Detect which cell encompasses the target text, then output its [x, y] center coordinate. 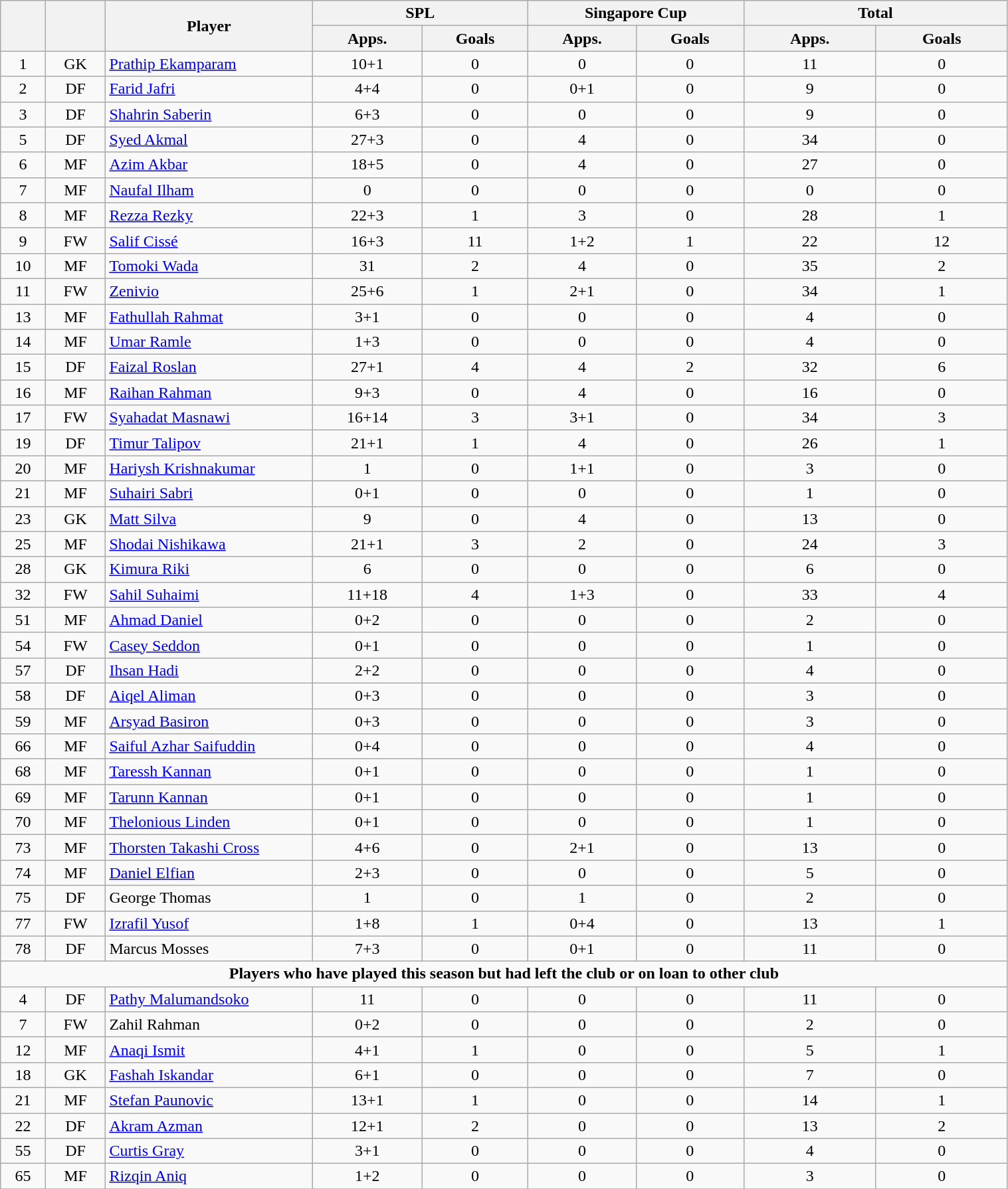
Azim Akbar [209, 165]
77 [23, 923]
66 [23, 747]
12+1 [367, 1126]
4+6 [367, 848]
Ahmad Daniel [209, 620]
Player [209, 26]
4+4 [367, 89]
23 [23, 519]
Raihan Rahman [209, 393]
35 [809, 266]
Salif Cissé [209, 240]
George Thomas [209, 898]
Shahrin Saberin [209, 114]
58 [23, 695]
Ihsan Hadi [209, 670]
16+14 [367, 418]
8 [23, 215]
2+2 [367, 670]
Thelonious Linden [209, 822]
70 [23, 822]
19 [23, 443]
Rezza Rezky [209, 215]
54 [23, 645]
27+1 [367, 367]
Syed Akmal [209, 139]
Kimura Riki [209, 569]
Farid Jafri [209, 89]
Arsyad Basiron [209, 721]
Izrafil Yusof [209, 923]
Total [876, 13]
26 [809, 443]
16+3 [367, 240]
Singapore Cup [637, 13]
Shodai Nishikawa [209, 544]
31 [367, 266]
10 [23, 266]
15 [23, 367]
Zenivio [209, 291]
6+1 [367, 1075]
11+18 [367, 594]
Curtis Gray [209, 1151]
Aiqel Aliman [209, 695]
Sahil Suhaimi [209, 594]
74 [23, 873]
10+1 [367, 64]
6+3 [367, 114]
Marcus Mosses [209, 949]
Taressh Kannan [209, 772]
27+3 [367, 139]
18 [23, 1075]
55 [23, 1151]
Umar Ramle [209, 342]
Akram Azman [209, 1126]
68 [23, 772]
Stefan Paunovic [209, 1100]
13+1 [367, 1100]
24 [809, 544]
Faizal Roslan [209, 367]
Thorsten Takashi Cross [209, 848]
Prathip Ekamparam [209, 64]
17 [23, 418]
Tarunn Kannan [209, 797]
Zahil Rahman [209, 1024]
4+1 [367, 1050]
Fashah Iskandar [209, 1075]
1+1 [582, 468]
20 [23, 468]
25 [23, 544]
Syahadat Masnawi [209, 418]
75 [23, 898]
Daniel Elfian [209, 873]
Players who have played this season but had left the club or on loan to other club [504, 974]
25+6 [367, 291]
73 [23, 848]
Tomoki Wada [209, 266]
57 [23, 670]
9+3 [367, 393]
2+3 [367, 873]
27 [809, 165]
59 [23, 721]
Pathy Malumandsoko [209, 999]
65 [23, 1176]
Matt Silva [209, 519]
Fathullah Rahmat [209, 317]
SPL [420, 13]
69 [23, 797]
18+5 [367, 165]
78 [23, 949]
Saiful Azhar Saifuddin [209, 747]
Casey Seddon [209, 645]
Rizqin Aniq [209, 1176]
Anaqi Ismit [209, 1050]
Hariysh Krishnakumar [209, 468]
33 [809, 594]
7+3 [367, 949]
51 [23, 620]
1+8 [367, 923]
Suhairi Sabri [209, 494]
Timur Talipov [209, 443]
Naufal Ilham [209, 190]
22+3 [367, 215]
